From the cell containing the given text, extract its center point as (X, Y) coordinate. 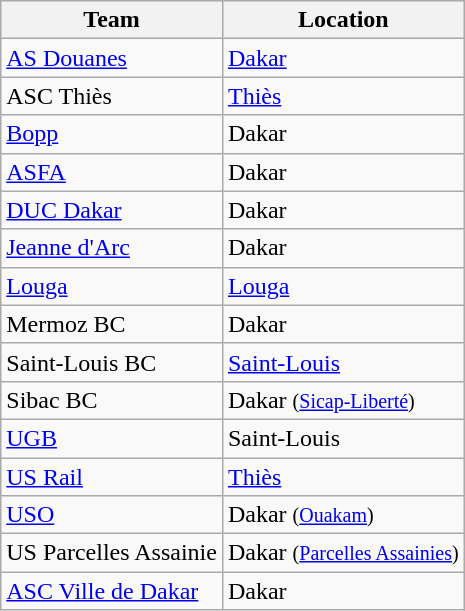
USO (112, 515)
Dakar (Sicap-Liberté) (343, 400)
Location (343, 20)
US Rail (112, 477)
AS Douanes (112, 58)
Mermoz BC (112, 324)
Jeanne d'Arc (112, 248)
DUC Dakar (112, 210)
Saint-Louis BC (112, 362)
ASC Thiès (112, 96)
Dakar (Ouakam) (343, 515)
Team (112, 20)
Sibac BC (112, 400)
Bopp (112, 134)
US Parcelles Assainie (112, 553)
ASFA (112, 172)
UGB (112, 438)
ASC Ville de Dakar (112, 591)
Dakar (Parcelles Assainies) (343, 553)
